From the cell containing the given text, extract its center point as [x, y] coordinate. 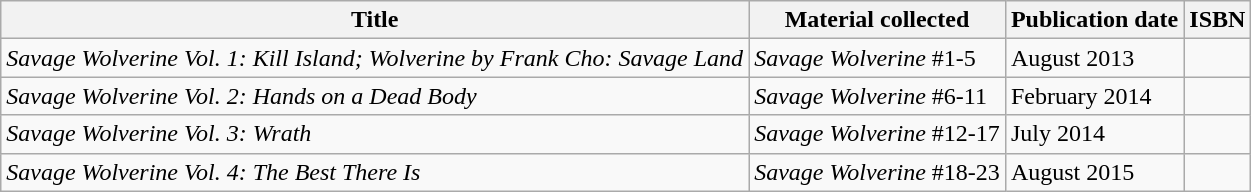
Savage Wolverine #1-5 [878, 58]
Title [375, 20]
Savage Wolverine Vol. 3: Wrath [375, 134]
Savage Wolverine #12-17 [878, 134]
Savage Wolverine #6-11 [878, 96]
Savage Wolverine Vol. 4: The Best There Is [375, 172]
Material collected [878, 20]
ISBN [1218, 20]
Savage Wolverine Vol. 2: Hands on a Dead Body [375, 96]
July 2014 [1094, 134]
February 2014 [1094, 96]
August 2013 [1094, 58]
Savage Wolverine Vol. 1: Kill Island; Wolverine by Frank Cho: Savage Land [375, 58]
Savage Wolverine #18-23 [878, 172]
August 2015 [1094, 172]
Publication date [1094, 20]
